Search for the cell housing the specified text and yield its [X, Y] center coordinate. 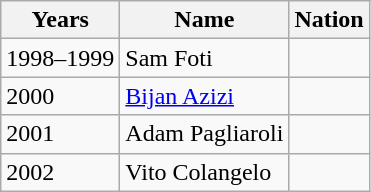
Nation [329, 20]
Adam Pagliaroli [204, 134]
Name [204, 20]
Sam Foti [204, 58]
2002 [60, 172]
Bijan Azizi [204, 96]
1998–1999 [60, 58]
2000 [60, 96]
2001 [60, 134]
Vito Colangelo [204, 172]
Years [60, 20]
